Extract the (X, Y) coordinate from the center of the cell holding the provided text.  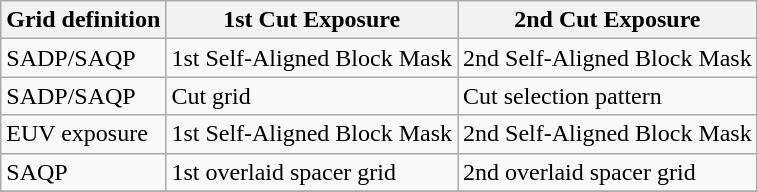
1st Cut Exposure (312, 20)
EUV exposure (84, 134)
1st overlaid spacer grid (312, 172)
Cut selection pattern (608, 96)
Grid definition (84, 20)
Cut grid (312, 96)
2nd overlaid spacer grid (608, 172)
SAQP (84, 172)
2nd Cut Exposure (608, 20)
